Determine the [X, Y] coordinate at the center of the cell enclosing the given text.  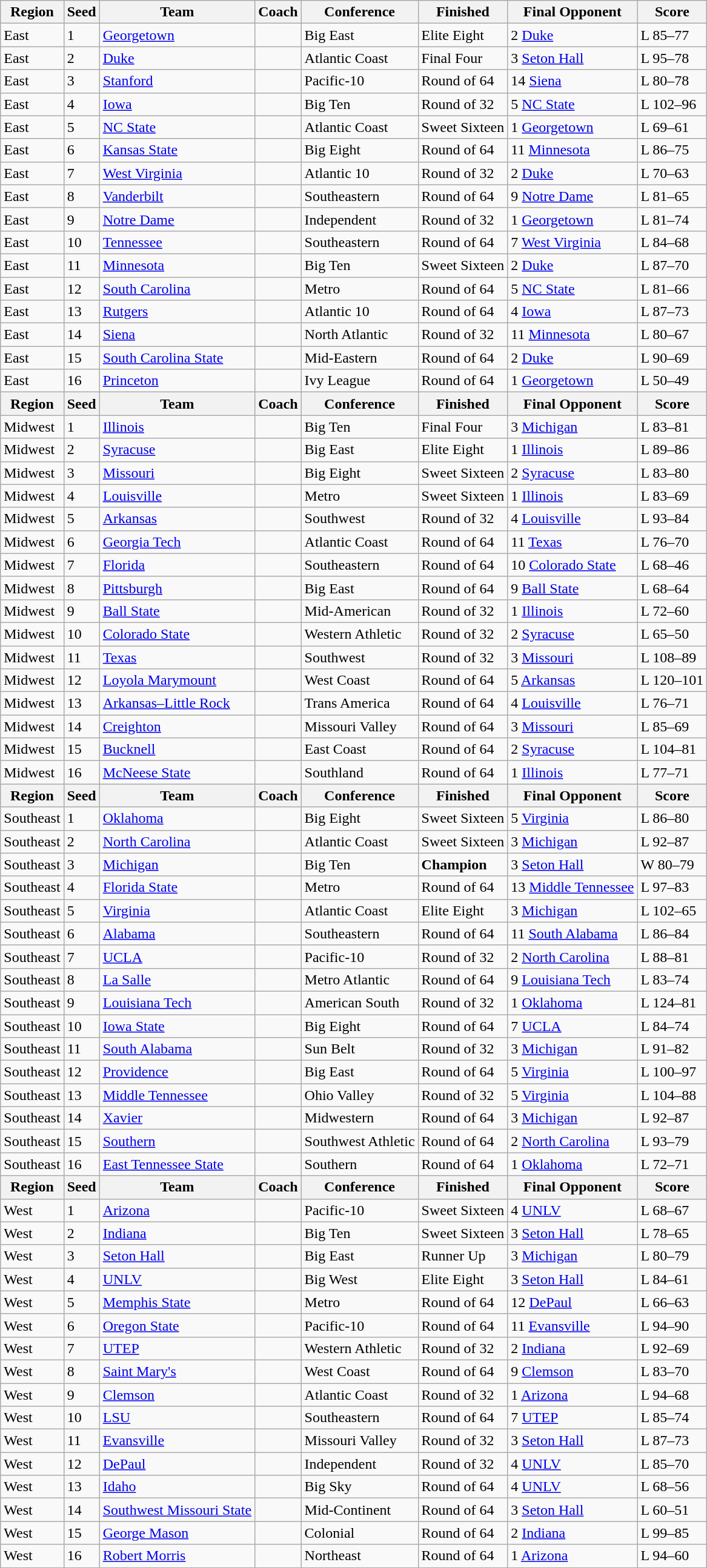
Notre Dame [177, 219]
Oklahoma [177, 819]
L 89–86 [672, 450]
L 85–74 [672, 1418]
9 Ball State [573, 588]
Mid-American [360, 611]
Saint Mary's [177, 1371]
Pittsburgh [177, 588]
Florida [177, 565]
Creighton [177, 726]
Siena [177, 335]
L 83–80 [672, 473]
Southwest Athletic [360, 1141]
Northeast [360, 1556]
Southland [360, 772]
Ivy League [360, 381]
Minnesota [177, 265]
9 Clemson [573, 1371]
NC State [177, 127]
DePaul [177, 1464]
American South [360, 1003]
Mid-Continent [360, 1510]
L 65–50 [672, 634]
Tennessee [177, 242]
West Virginia [177, 173]
L 83–70 [672, 1371]
McNeese State [177, 772]
L 86–75 [672, 150]
Oregon State [177, 1325]
Providence [177, 1072]
Memphis State [177, 1302]
Florida State [177, 888]
Southwest Missouri State [177, 1510]
L 94–60 [672, 1556]
Arizona [177, 1210]
L 94–68 [672, 1394]
L 70–63 [672, 173]
Loyola Marymount [177, 680]
Big Sky [360, 1487]
L 68–64 [672, 588]
Louisiana Tech [177, 1003]
South Carolina [177, 289]
L 69–61 [672, 127]
L 86–80 [672, 819]
Seton Hall [177, 1256]
L 94–90 [672, 1325]
UCLA [177, 957]
L 85–77 [672, 35]
L 91–82 [672, 1049]
L 60–51 [672, 1510]
11 Evansville [573, 1325]
Evansville [177, 1441]
North Atlantic [360, 335]
L 93–79 [672, 1141]
Bucknell [177, 749]
5 Arkansas [573, 680]
10 Colorado State [573, 565]
L 81–65 [672, 196]
L 81–66 [672, 289]
Champion [463, 865]
Alabama [177, 934]
13 Middle Tennessee [573, 888]
L 90–69 [672, 358]
Louisville [177, 496]
L 108–89 [672, 657]
L 83–81 [672, 427]
Arkansas–Little Rock [177, 703]
L 72–71 [672, 1164]
L 92–69 [672, 1348]
L 76–71 [672, 703]
L 68–46 [672, 565]
9 Louisiana Tech [573, 980]
George Mason [177, 1533]
Robert Morris [177, 1556]
4 Iowa [573, 312]
L 68–67 [672, 1210]
Big West [360, 1279]
L 77–71 [672, 772]
L 84–74 [672, 1026]
Trans America [360, 703]
Missouri [177, 473]
Rutgers [177, 312]
East Coast [360, 749]
L 78–65 [672, 1233]
L 120–101 [672, 680]
Midwestern [360, 1118]
L 102–96 [672, 104]
7 UTEP [573, 1418]
Mid-Eastern [360, 358]
L 87–70 [672, 265]
Princeton [177, 381]
Colonial [360, 1533]
L 83–69 [672, 496]
L 95–78 [672, 58]
South Alabama [177, 1049]
L 66–63 [672, 1302]
Kansas State [177, 150]
L 86–84 [672, 934]
Ball State [177, 611]
Georgia Tech [177, 542]
L 99–85 [672, 1533]
UTEP [177, 1348]
Ohio Valley [360, 1095]
L 104–81 [672, 749]
Indiana [177, 1233]
7 West Virginia [573, 242]
Iowa [177, 104]
Michigan [177, 865]
L 50–49 [672, 381]
L 104–88 [672, 1095]
L 97–83 [672, 888]
L 80–78 [672, 81]
Duke [177, 58]
Sun Belt [360, 1049]
South Carolina State [177, 358]
7 UCLA [573, 1026]
Iowa State [177, 1026]
Arkansas [177, 519]
Idaho [177, 1487]
Clemson [177, 1394]
Vanderbilt [177, 196]
UNLV [177, 1279]
L 85–69 [672, 726]
Illinois [177, 427]
Runner Up [463, 1256]
Metro Atlantic [360, 980]
L 81–74 [672, 219]
L 88–81 [672, 957]
Xavier [177, 1118]
L 84–68 [672, 242]
Syracuse [177, 450]
9 Notre Dame [573, 196]
L 100–97 [672, 1072]
11 South Alabama [573, 934]
14 Siena [573, 81]
L 124–81 [672, 1003]
11 Texas [573, 542]
LSU [177, 1418]
Colorado State [177, 634]
Texas [177, 657]
La Salle [177, 980]
North Carolina [177, 842]
L 83–74 [672, 980]
L 102–65 [672, 911]
L 84–61 [672, 1279]
L 76–70 [672, 542]
Georgetown [177, 35]
L 68–56 [672, 1487]
L 72–60 [672, 611]
L 80–67 [672, 335]
Virginia [177, 911]
L 93–84 [672, 519]
L 85–70 [672, 1464]
East Tennessee State [177, 1164]
Stanford [177, 81]
12 DePaul [573, 1302]
W 80–79 [672, 865]
L 80–79 [672, 1256]
Middle Tennessee [177, 1095]
